Detect which cell encompasses the target text, then output its (X, Y) center coordinate. 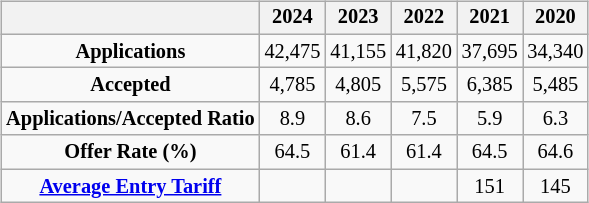
64.6 (556, 152)
5.9 (490, 119)
Applications (130, 51)
145 (556, 186)
2024 (293, 18)
41,820 (424, 51)
Accepted (130, 85)
42,475 (293, 51)
2021 (490, 18)
5,485 (556, 85)
37,695 (490, 51)
6,385 (490, 85)
2020 (556, 18)
7.5 (424, 119)
34,340 (556, 51)
2022 (424, 18)
6.3 (556, 119)
151 (490, 186)
5,575 (424, 85)
Offer Rate (%) (130, 152)
8.6 (358, 119)
Applications/Accepted Ratio (130, 119)
4,785 (293, 85)
41,155 (358, 51)
8.9 (293, 119)
4,805 (358, 85)
2023 (358, 18)
Average Entry Tariff (130, 186)
